Scan for the cell matching the given text and deliver its (X, Y) coordinate at center. 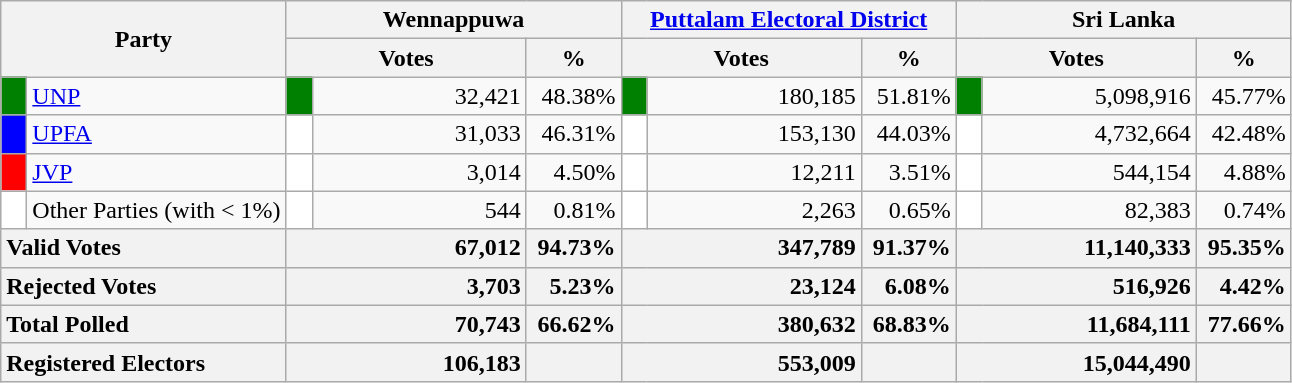
0.81% (574, 210)
3,703 (406, 286)
23,124 (741, 286)
82,383 (1089, 210)
Registered Electors (144, 362)
Wennappuwa (454, 20)
UNP (156, 96)
0.65% (908, 210)
42.48% (1244, 134)
Other Parties (with < 1%) (156, 210)
4.50% (574, 172)
UPFA (156, 134)
Party (144, 39)
5.23% (574, 286)
106,183 (406, 362)
70,743 (406, 324)
553,009 (741, 362)
68.83% (908, 324)
44.03% (908, 134)
45.77% (1244, 96)
544 (419, 210)
180,185 (754, 96)
Valid Votes (144, 248)
Puttalam Electoral District (788, 20)
46.31% (574, 134)
380,632 (741, 324)
Total Polled (144, 324)
11,140,333 (1076, 248)
3,014 (419, 172)
4.42% (1244, 286)
11,684,111 (1076, 324)
51.81% (908, 96)
32,421 (419, 96)
0.74% (1244, 210)
3.51% (908, 172)
4.88% (1244, 172)
94.73% (574, 248)
Sri Lanka (1124, 20)
67,012 (406, 248)
31,033 (419, 134)
4,732,664 (1089, 134)
JVP (156, 172)
5,098,916 (1089, 96)
Rejected Votes (144, 286)
544,154 (1089, 172)
12,211 (754, 172)
2,263 (754, 210)
77.66% (1244, 324)
66.62% (574, 324)
516,926 (1076, 286)
48.38% (574, 96)
91.37% (908, 248)
15,044,490 (1076, 362)
6.08% (908, 286)
95.35% (1244, 248)
347,789 (741, 248)
153,130 (754, 134)
